Provide the (x, y) coordinate of the cell's center where the given text is located.  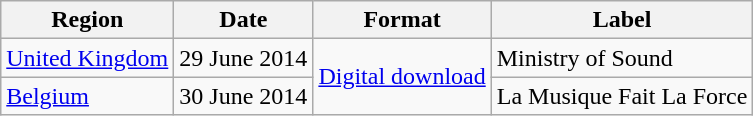
Digital download (402, 77)
Label (622, 20)
United Kingdom (88, 58)
Ministry of Sound (622, 58)
Date (244, 20)
La Musique Fait La Force (622, 96)
Format (402, 20)
Region (88, 20)
Belgium (88, 96)
29 June 2014 (244, 58)
30 June 2014 (244, 96)
